From the cell containing the given text, extract its center point as [x, y] coordinate. 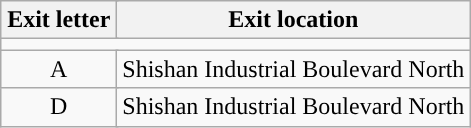
A [59, 69]
Exit letter [59, 20]
D [59, 107]
Exit location [294, 20]
